Determine the (X, Y) coordinate at the center of the cell enclosing the given text.  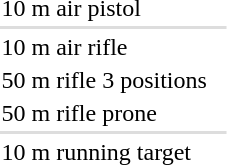
50 m rifle 3 positions (104, 80)
10 m air rifle (104, 47)
50 m rifle prone (104, 113)
